Output the [x, y] coordinate of the center of the cell containing the given text.  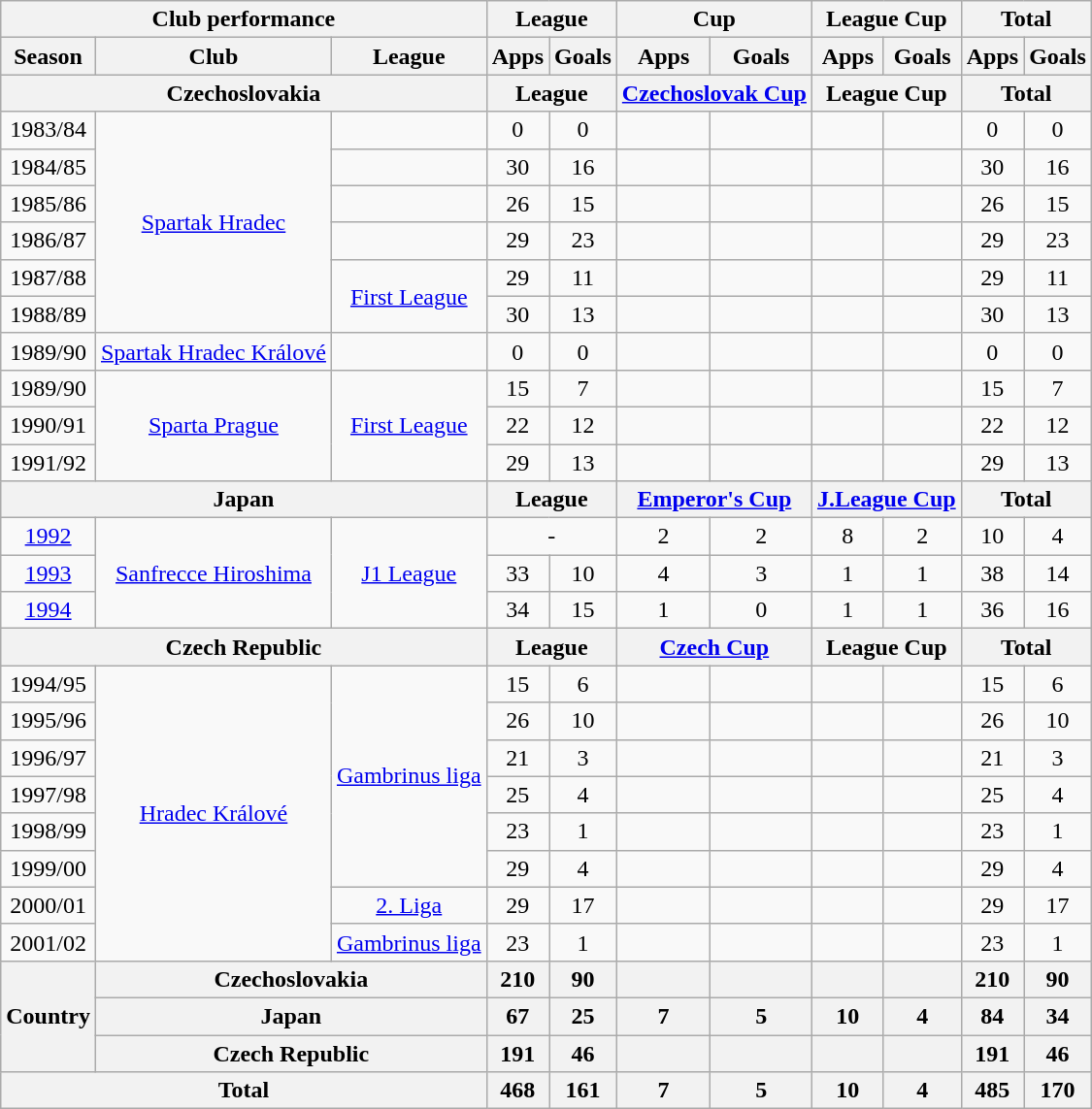
1993 [49, 573]
2001/02 [49, 942]
Club performance [244, 19]
67 [517, 1016]
Sanfrecce Hiroshima [214, 573]
1985/86 [49, 204]
Club [214, 56]
14 [1058, 573]
485 [992, 1091]
J1 League [409, 573]
1986/87 [49, 241]
2000/01 [49, 905]
33 [517, 573]
1983/84 [49, 130]
Spartak Hradec Králové [214, 351]
Spartak Hradec [214, 222]
1990/91 [49, 425]
J.League Cup [886, 500]
84 [992, 1016]
468 [517, 1091]
170 [1058, 1091]
1984/85 [49, 167]
Season [49, 56]
1996/97 [49, 758]
1994/95 [49, 684]
Country [49, 1016]
1994 [49, 610]
2. Liga [409, 905]
1997/98 [49, 795]
1998/99 [49, 832]
Czechoslovak Cup [714, 93]
Czech Cup [714, 647]
1987/88 [49, 277]
1992 [49, 537]
36 [992, 610]
Emperor's Cup [714, 500]
- [551, 537]
1999/00 [49, 868]
8 [847, 537]
1991/92 [49, 463]
38 [992, 573]
1988/89 [49, 314]
Cup [714, 19]
1995/96 [49, 721]
Sparta Prague [214, 425]
Hradec Králové [214, 813]
161 [583, 1091]
